Locate the cell with the specified text and output its [X, Y] center coordinate. 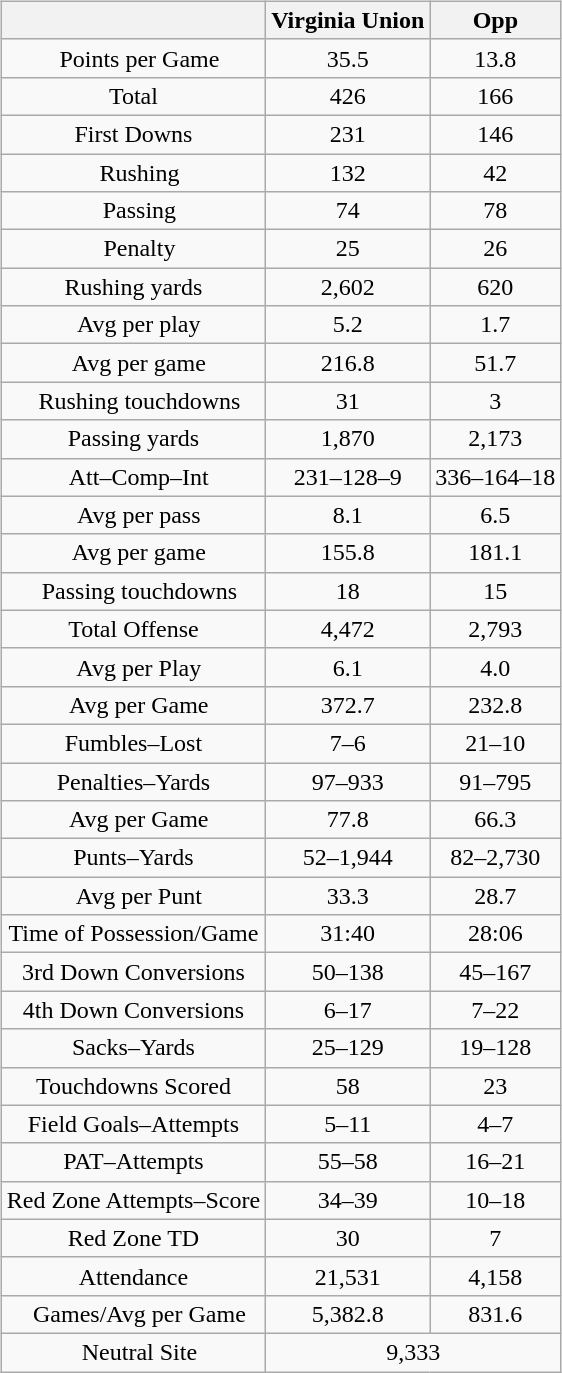
Penalties–Yards [133, 781]
7 [496, 1238]
426 [348, 96]
50–138 [348, 972]
5–11 [348, 1124]
52–1,944 [348, 858]
18 [348, 591]
Penalty [133, 249]
231 [348, 134]
6–17 [348, 1010]
2,793 [496, 629]
4,472 [348, 629]
10–18 [496, 1200]
Red Zone TD [133, 1238]
132 [348, 173]
Sacks–Yards [133, 1048]
4th Down Conversions [133, 1010]
166 [496, 96]
PAT–Attempts [133, 1162]
620 [496, 287]
372.7 [348, 705]
Avg per pass [133, 515]
25 [348, 249]
Attendance [133, 1276]
Virginia Union [348, 20]
181.1 [496, 553]
19–128 [496, 1048]
216.8 [348, 363]
Punts–Yards [133, 858]
Avg per Play [133, 667]
Fumbles–Lost [133, 743]
Passing [133, 211]
6.5 [496, 515]
21,531 [348, 1276]
58 [348, 1086]
232.8 [496, 705]
Avg per Punt [133, 896]
155.8 [348, 553]
74 [348, 211]
31 [348, 401]
Att–Comp–Int [133, 477]
26 [496, 249]
23 [496, 1086]
33.3 [348, 896]
Field Goals–Attempts [133, 1124]
336–164–18 [496, 477]
831.6 [496, 1314]
4.0 [496, 667]
1,870 [348, 439]
31:40 [348, 934]
91–795 [496, 781]
42 [496, 173]
7–6 [348, 743]
45–167 [496, 972]
Total Offense [133, 629]
8.1 [348, 515]
34–39 [348, 1200]
Games/Avg per Game [133, 1314]
4–7 [496, 1124]
Time of Possession/Game [133, 934]
Red Zone Attempts–Score [133, 1200]
231–128–9 [348, 477]
6.1 [348, 667]
Rushing [133, 173]
28:06 [496, 934]
21–10 [496, 743]
30 [348, 1238]
15 [496, 591]
55–58 [348, 1162]
9,333 [414, 1352]
3 [496, 401]
66.3 [496, 820]
97–933 [348, 781]
Opp [496, 20]
7–22 [496, 1010]
Passing yards [133, 439]
28.7 [496, 896]
1.7 [496, 325]
25–129 [348, 1048]
4,158 [496, 1276]
Rushing yards [133, 287]
2,173 [496, 439]
16–21 [496, 1162]
51.7 [496, 363]
Points per Game [133, 58]
146 [496, 134]
35.5 [348, 58]
5,382.8 [348, 1314]
5.2 [348, 325]
78 [496, 211]
Rushing touchdowns [133, 401]
77.8 [348, 820]
2,602 [348, 287]
Neutral Site [133, 1352]
First Downs [133, 134]
13.8 [496, 58]
Total [133, 96]
Passing touchdowns [133, 591]
82–2,730 [496, 858]
Avg per play [133, 325]
3rd Down Conversions [133, 972]
Touchdowns Scored [133, 1086]
